Find where the given text appears and provide that cell's center as [x, y] coordinate. 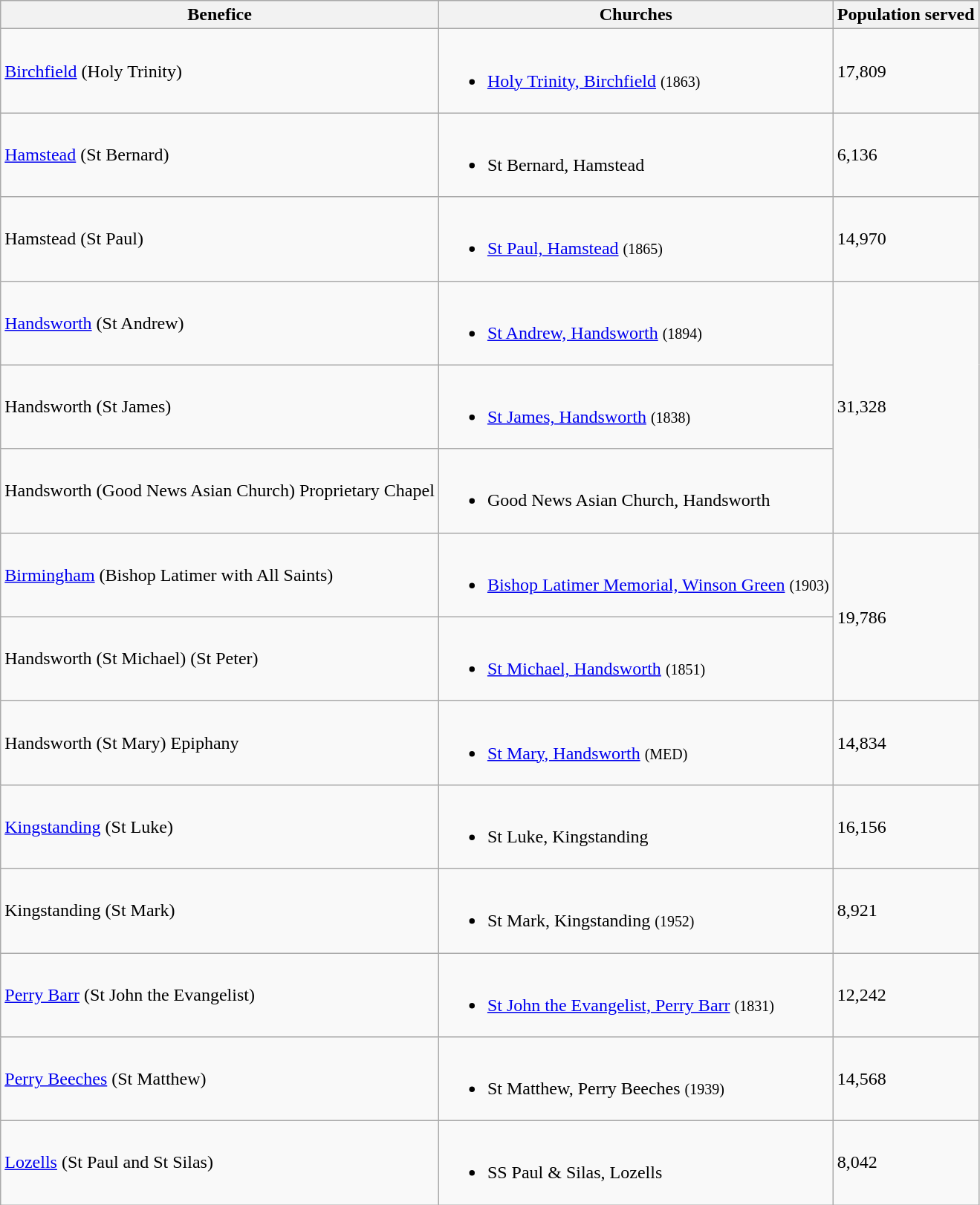
Lozells (St Paul and St Silas) [220, 1163]
Handsworth (St Mary) Epiphany [220, 743]
St John the Evangelist, Perry Barr (1831) [636, 994]
16,156 [906, 826]
19,786 [906, 617]
St Michael, Handsworth (1851) [636, 658]
St Paul, Hamstead (1865) [636, 239]
St Andrew, Handsworth (1894) [636, 322]
8,042 [906, 1163]
Benefice [220, 15]
31,328 [906, 407]
Perry Barr (St John the Evangelist) [220, 994]
14,970 [906, 239]
Kingstanding (St Mark) [220, 911]
SS Paul & Silas, Lozells [636, 1163]
Holy Trinity, Birchfield (1863) [636, 71]
Good News Asian Church, Handsworth [636, 490]
Kingstanding (St Luke) [220, 826]
Handsworth (St James) [220, 407]
St Mark, Kingstanding (1952) [636, 911]
Population served [906, 15]
Handsworth (St Andrew) [220, 322]
St Mary, Handsworth (MED) [636, 743]
12,242 [906, 994]
Hamstead (St Paul) [220, 239]
14,568 [906, 1079]
St James, Handsworth (1838) [636, 407]
Churches [636, 15]
Hamstead (St Bernard) [220, 155]
St Luke, Kingstanding [636, 826]
St Matthew, Perry Beeches (1939) [636, 1079]
Perry Beeches (St Matthew) [220, 1079]
Birchfield (Holy Trinity) [220, 71]
17,809 [906, 71]
Handsworth (Good News Asian Church) Proprietary Chapel [220, 490]
Handsworth (St Michael) (St Peter) [220, 658]
8,921 [906, 911]
Birmingham (Bishop Latimer with All Saints) [220, 575]
Bishop Latimer Memorial, Winson Green (1903) [636, 575]
6,136 [906, 155]
14,834 [906, 743]
St Bernard, Hamstead [636, 155]
